Output the [x, y] coordinate of the center of the cell containing the given text.  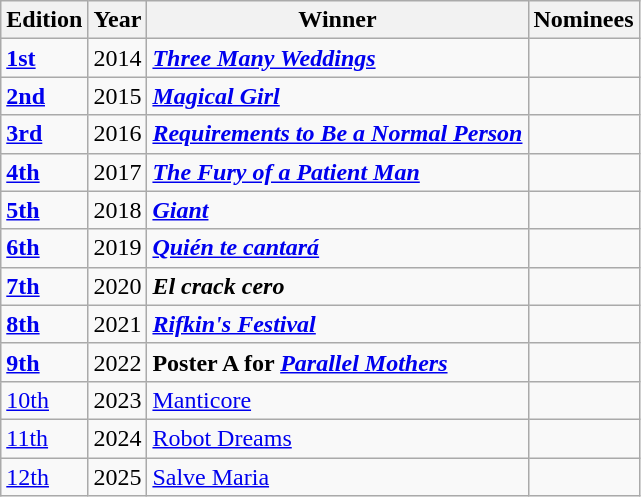
2017 [118, 172]
8th [44, 324]
2014 [118, 58]
4th [44, 172]
2022 [118, 362]
Magical Girl [338, 96]
Salve Maria [338, 477]
6th [44, 248]
10th [44, 400]
11th [44, 438]
5th [44, 210]
Nominees [584, 20]
Edition [44, 20]
2020 [118, 286]
Manticore [338, 400]
2018 [118, 210]
Three Many Weddings [338, 58]
El crack cero [338, 286]
7th [44, 286]
2016 [118, 134]
2015 [118, 96]
Quién te cantará [338, 248]
Requirements to Be a Normal Person [338, 134]
Robot Dreams [338, 438]
9th [44, 362]
Winner [338, 20]
3rd [44, 134]
2021 [118, 324]
Giant [338, 210]
Poster A for Parallel Mothers [338, 362]
1st [44, 58]
Year [118, 20]
2025 [118, 477]
Rifkin's Festival [338, 324]
2019 [118, 248]
2024 [118, 438]
2nd [44, 96]
The Fury of a Patient Man [338, 172]
2023 [118, 400]
12th [44, 477]
